Determine the [X, Y] coordinate at the center of the cell enclosing the given text.  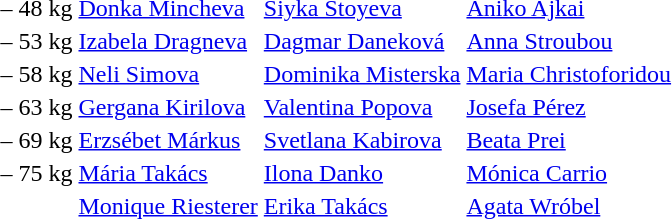
Erzsébet Márkus [168, 140]
Mária Takács [168, 173]
Izabela Dragneva [168, 41]
Dagmar Daneková [362, 41]
Gergana Kirilova [168, 107]
Valentina Popova [362, 107]
Svetlana Kabirova [362, 140]
Neli Simova [168, 74]
Dominika Misterska [362, 74]
Ilona Danko [362, 173]
